Return the (X, Y) coordinate for the center point of the cell that contains the specified text.  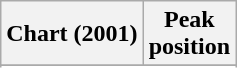
Chart (2001) (72, 34)
Peak position (189, 34)
